Identify which cell holds the provided text, then report its (X, Y) central coordinate. 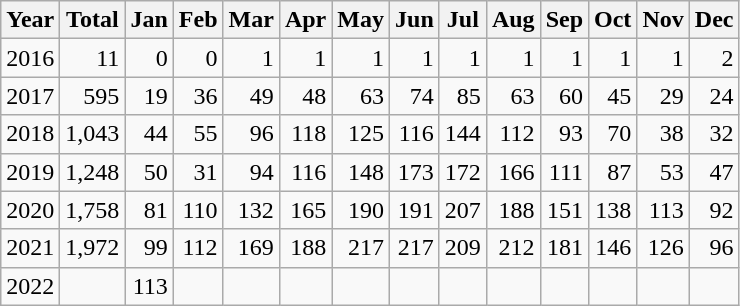
132 (251, 210)
2022 (30, 286)
19 (149, 96)
92 (714, 210)
31 (198, 172)
Mar (251, 20)
151 (564, 210)
Oct (613, 20)
173 (415, 172)
Aug (513, 20)
Jun (415, 20)
212 (513, 248)
81 (149, 210)
74 (415, 96)
172 (462, 172)
2019 (30, 172)
Sep (564, 20)
166 (513, 172)
191 (415, 210)
38 (663, 134)
53 (663, 172)
111 (564, 172)
148 (361, 172)
49 (251, 96)
Total (92, 20)
93 (564, 134)
190 (361, 210)
144 (462, 134)
Nov (663, 20)
May (361, 20)
87 (613, 172)
1,758 (92, 210)
126 (663, 248)
2021 (30, 248)
55 (198, 134)
2018 (30, 134)
32 (714, 134)
11 (92, 58)
Year (30, 20)
24 (714, 96)
44 (149, 134)
2016 (30, 58)
Feb (198, 20)
85 (462, 96)
Jan (149, 20)
Jul (462, 20)
2020 (30, 210)
125 (361, 134)
1,972 (92, 248)
181 (564, 248)
1,248 (92, 172)
70 (613, 134)
36 (198, 96)
29 (663, 96)
60 (564, 96)
94 (251, 172)
207 (462, 210)
48 (305, 96)
45 (613, 96)
169 (251, 248)
99 (149, 248)
2017 (30, 96)
595 (92, 96)
146 (613, 248)
209 (462, 248)
165 (305, 210)
118 (305, 134)
50 (149, 172)
Apr (305, 20)
47 (714, 172)
138 (613, 210)
2 (714, 58)
1,043 (92, 134)
110 (198, 210)
Dec (714, 20)
